Scan for the cell matching the given text and deliver its (X, Y) coordinate at center. 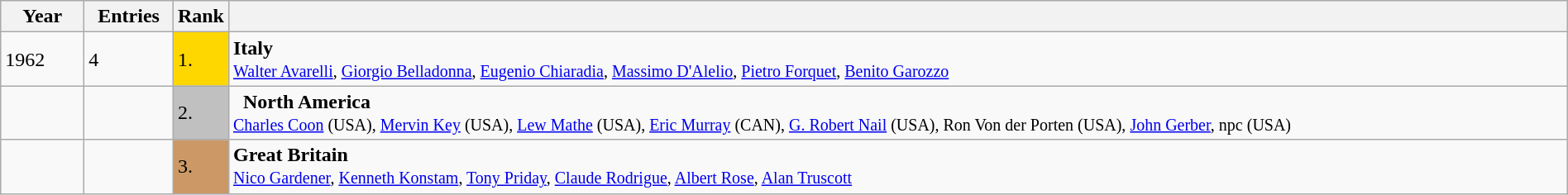
ItalyWalter Avarelli, Giorgio Belladonna, Eugenio Chiaradia, Massimo D'Alelio, Pietro Forquet, Benito Garozzo (898, 59)
2. (200, 112)
Rank (200, 17)
Year (43, 17)
Great BritainNico Gardener, Kenneth Konstam, Tony Priday, Claude Rodrigue, Albert Rose, Alan Truscott (898, 167)
4 (129, 59)
1. (200, 59)
Entries (129, 17)
1962 (43, 59)
3. (200, 167)
